Locate the cell with the specified text and output its (X, Y) center coordinate. 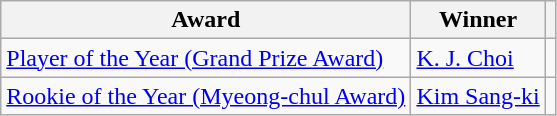
Player of the Year (Grand Prize Award) (206, 58)
Award (206, 20)
Kim Sang-ki (478, 96)
Rookie of the Year (Myeong-chul Award) (206, 96)
Winner (478, 20)
K. J. Choi (478, 58)
